Search for the cell housing the specified text and yield its [X, Y] center coordinate. 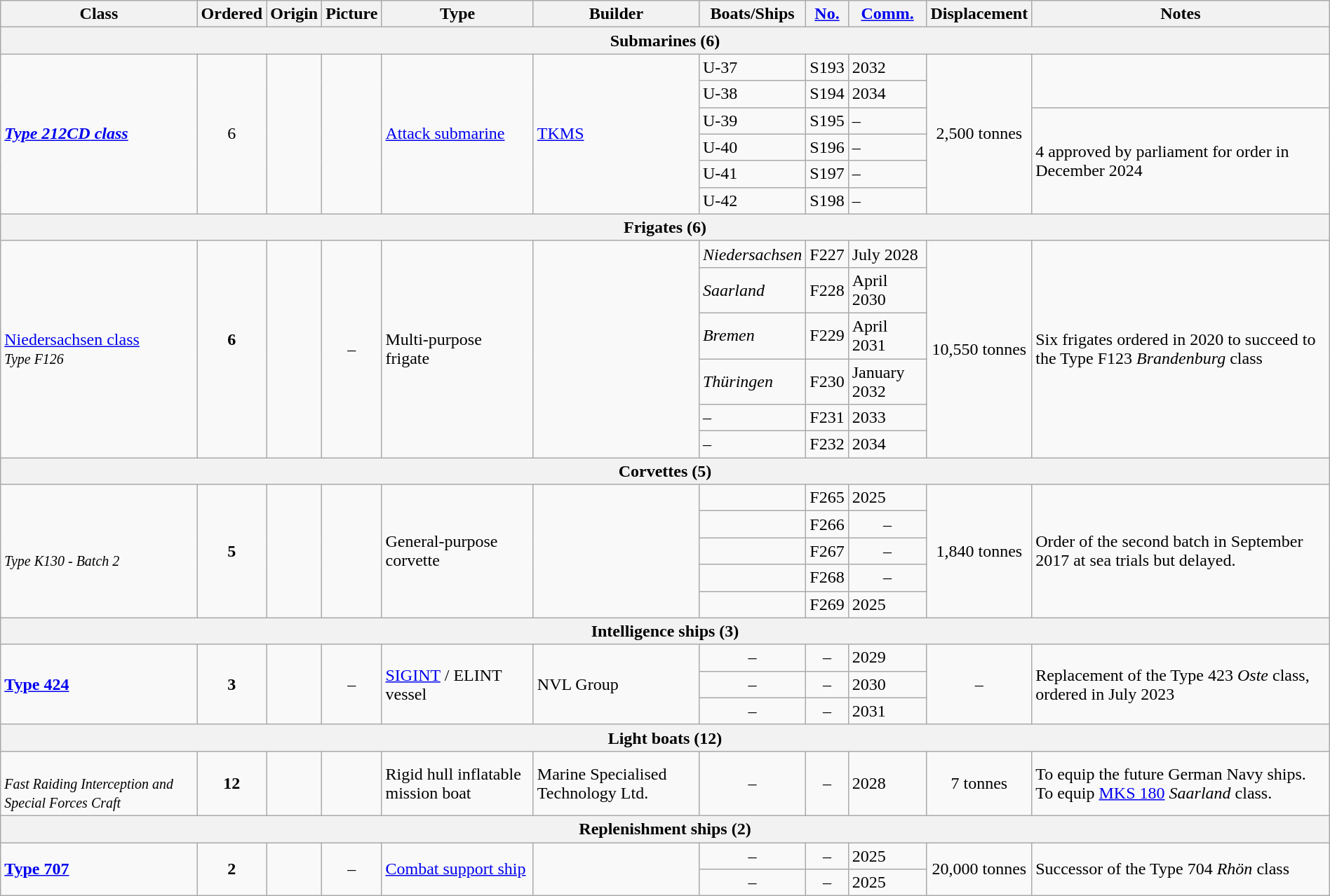
S193 [827, 67]
April 2031 [887, 335]
Thüringen [752, 381]
2032 [887, 67]
No. [827, 14]
2,500 tonnes [979, 134]
S195 [827, 121]
S198 [827, 201]
5 [231, 551]
F268 [827, 578]
Bremen [752, 335]
Niedersachsen [752, 254]
S197 [827, 174]
F231 [827, 418]
3 [231, 684]
Boats/Ships [752, 14]
Fast Raiding Interception and Special Forces Craft [99, 783]
2030 [887, 684]
Type K130 - Batch 2 [99, 551]
Builder [616, 14]
S194 [827, 94]
Marine Specialised Technology Ltd. [616, 783]
F229 [827, 335]
20,000 tonnes [979, 869]
F227 [827, 254]
Successor of the Type 704 Rhön class [1181, 869]
Type 212CD class [99, 134]
Light boats (12) [665, 738]
Multi-purpose frigate [457, 349]
April 2030 [887, 290]
To equip the future German Navy ships.To equip MKS 180 Saarland class. [1181, 783]
F267 [827, 551]
4 approved by parliament for order in December 2024 [1181, 161]
2 [231, 869]
U-42 [752, 201]
Replenishment ships (2) [665, 829]
Picture [352, 14]
U-41 [752, 174]
F228 [827, 290]
Order of the second batch in September 2017 at sea trials but delayed. [1181, 551]
Comm. [887, 14]
S196 [827, 147]
General-purpose corvette [457, 551]
Type 424 [99, 684]
U-40 [752, 147]
Notes [1181, 14]
12 [231, 783]
NVL Group [616, 684]
F269 [827, 604]
2031 [887, 711]
Combat support ship [457, 869]
F232 [827, 444]
January 2032 [887, 381]
Class [99, 14]
TKMS [616, 134]
U-38 [752, 94]
Rigid hull inflatable mission boat [457, 783]
Submarines (6) [665, 41]
Displacement [979, 14]
Ordered [231, 14]
Intelligence ships (3) [665, 631]
Replacement of the Type 423 Oste class, ordered in July 2023 [1181, 684]
F266 [827, 524]
U-37 [752, 67]
SIGINT / ELINT vessel [457, 684]
2029 [887, 658]
Saarland [752, 290]
Niedersachsen classType F126 [99, 349]
2033 [887, 418]
Origin [295, 14]
F265 [827, 498]
July 2028 [887, 254]
Six frigates ordered in 2020 to succeed to the Type F123 Brandenburg class [1181, 349]
Frigates (6) [665, 227]
U-39 [752, 121]
1,840 tonnes [979, 551]
Corvettes (5) [665, 471]
Type 707 [99, 869]
2028 [887, 783]
10,550 tonnes [979, 349]
Type [457, 14]
F230 [827, 381]
Attack submarine [457, 134]
7 tonnes [979, 783]
